Locate the cell with the specified text and output its [x, y] center coordinate. 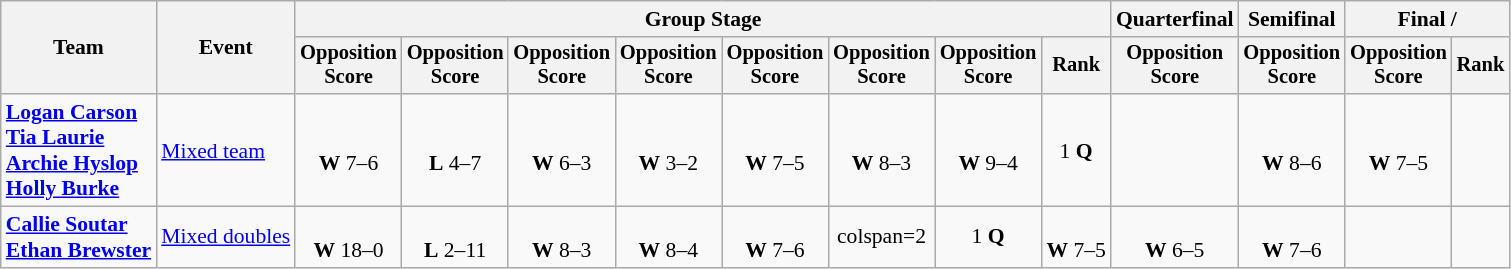
W 8–6 [1292, 150]
L 2–11 [456, 238]
Mixed team [226, 150]
W 6–5 [1175, 238]
colspan=2 [882, 238]
W 8–4 [668, 238]
W 9–4 [988, 150]
Mixed doubles [226, 238]
Event [226, 48]
Logan CarsonTia LaurieArchie HyslopHolly Burke [78, 150]
Callie SoutarEthan Brewster [78, 238]
W 6–3 [562, 150]
Final / [1427, 19]
W 18–0 [348, 238]
Group Stage [703, 19]
Quarterfinal [1175, 19]
L 4–7 [456, 150]
W 3–2 [668, 150]
Team [78, 48]
Semifinal [1292, 19]
